Locate the cell with the specified text and output its [X, Y] center coordinate. 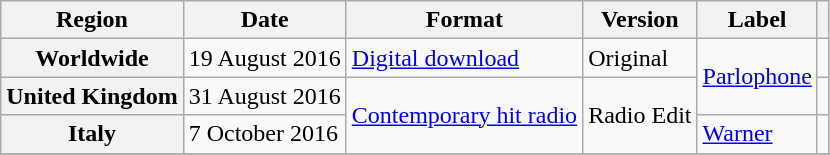
Radio Edit [640, 115]
United Kingdom [92, 96]
Date [264, 20]
Digital download [464, 58]
31 August 2016 [264, 96]
Version [640, 20]
Format [464, 20]
19 August 2016 [264, 58]
Original [640, 58]
Worldwide [92, 58]
Italy [92, 134]
Contemporary hit radio [464, 115]
Parlophone [757, 77]
7 October 2016 [264, 134]
Region [92, 20]
Label [757, 20]
Warner [757, 134]
